Detect which cell encompasses the target text, then output its [x, y] center coordinate. 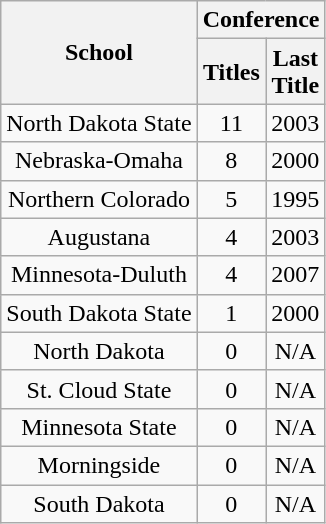
2007 [296, 275]
1995 [296, 199]
South Dakota [99, 503]
8 [231, 161]
Nebraska-Omaha [99, 161]
11 [231, 123]
South Dakota State [99, 313]
1 [231, 313]
Augustana [99, 237]
5 [231, 199]
North Dakota [99, 351]
Northern Colorado [99, 199]
LastTitle [296, 72]
St. Cloud State [99, 389]
Morningside [99, 465]
Titles [231, 72]
North Dakota State [99, 123]
Minnesota State [99, 427]
Minnesota-Duluth [99, 275]
School [99, 52]
Conference [261, 20]
